Capture the cell that displays the provided text and extract its [x, y] central coordinate. 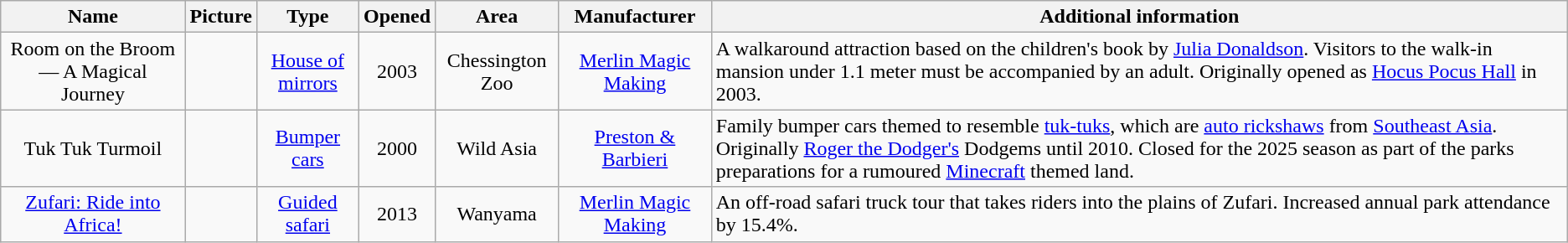
Name [93, 17]
Manufacturer [635, 17]
Guided safari [307, 215]
Chessington Zoo [498, 71]
Tuk Tuk Turmoil [93, 148]
2013 [397, 215]
Bumper cars [307, 148]
House of mirrors [307, 71]
Type [307, 17]
Wild Asia [498, 148]
Opened [397, 17]
Preston & Barbieri [635, 148]
Room on the Broom — A Magical Journey [93, 71]
Zufari: Ride into Africa! [93, 215]
2000 [397, 148]
Area [498, 17]
2003 [397, 71]
An off-road safari truck tour that takes riders into the plains of Zufari. Increased annual park attendance by 15.4%. [1139, 215]
Additional information [1139, 17]
Picture [221, 17]
Wanyama [498, 215]
